Provide the [x, y] coordinate of the cell's center where the given text is located.  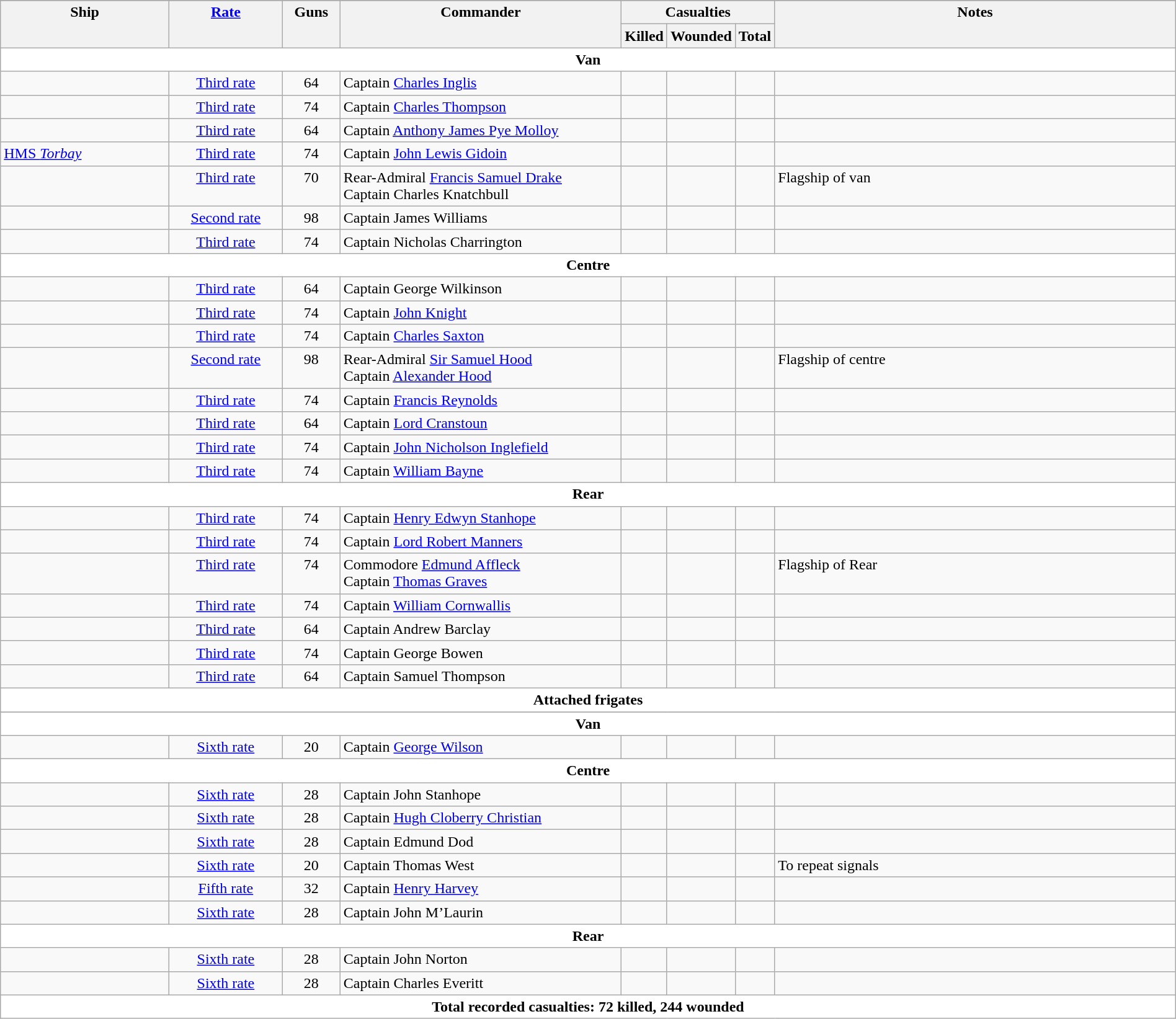
Captain Charles Thompson [480, 107]
Rear-Admiral Sir Samuel HoodCaptain Alexander Hood [480, 368]
Attached frigates [588, 700]
Captain Charles Inglis [480, 83]
Commodore Edmund AffleckCaptain Thomas Graves [480, 573]
Commander [480, 24]
Total [755, 36]
Flagship of van [975, 186]
Captain Nicholas Charrington [480, 241]
Captain John Nicholson Inglefield [480, 447]
Captain Charles Saxton [480, 336]
Captain Lord Cranstoun [480, 424]
Captain Andrew Barclay [480, 629]
Fifth rate [226, 889]
Captain John Lewis Gidoin [480, 154]
Captain Henry Harvey [480, 889]
Wounded [701, 36]
Flagship of centre [975, 368]
Captain John M’Laurin [480, 912]
Flagship of Rear [975, 573]
Captain William Cornwallis [480, 605]
Captain George Bowen [480, 652]
Rate [226, 24]
Total recorded casualties: 72 killed, 244 wounded [588, 1007]
Captain John Stanhope [480, 794]
Captain Lord Robert Manners [480, 541]
Ship [85, 24]
Killed [644, 36]
Captain Henry Edwyn Stanhope [480, 518]
Captain William Bayne [480, 471]
Rear-Admiral Francis Samuel DrakeCaptain Charles Knatchbull [480, 186]
Captain John Norton [480, 959]
To repeat signals [975, 865]
Casualties [698, 12]
Captain Charles Everitt [480, 983]
Captain Anthony James Pye Molloy [480, 130]
Captain George Wilson [480, 747]
Captain Thomas West [480, 865]
HMS Torbay [85, 154]
Captain John Knight [480, 312]
32 [311, 889]
Captain George Wilkinson [480, 288]
Captain Hugh Cloberry Christian [480, 818]
Guns [311, 24]
Notes [975, 24]
Captain James Williams [480, 218]
Captain Edmund Dod [480, 842]
Captain Samuel Thompson [480, 676]
70 [311, 186]
Captain Francis Reynolds [480, 400]
